Scan for the cell matching the given text and deliver its [X, Y] coordinate at center. 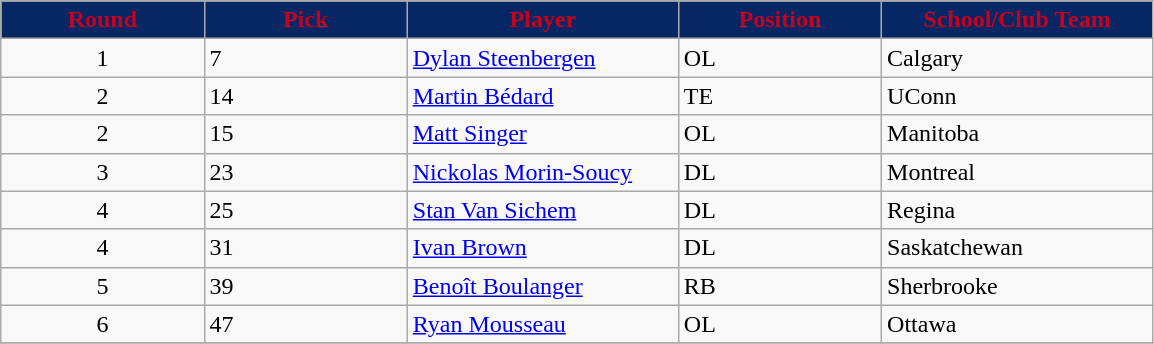
Calgary [1018, 58]
Ivan Brown [542, 248]
Benoît Boulanger [542, 286]
RB [780, 286]
15 [306, 134]
23 [306, 172]
Stan Van Sichem [542, 210]
Regina [1018, 210]
School/Club Team [1018, 20]
25 [306, 210]
7 [306, 58]
Pick [306, 20]
Matt Singer [542, 134]
14 [306, 96]
Manitoba [1018, 134]
Ryan Mousseau [542, 324]
Saskatchewan [1018, 248]
Dylan Steenbergen [542, 58]
Nickolas Morin-Soucy [542, 172]
5 [102, 286]
6 [102, 324]
UConn [1018, 96]
47 [306, 324]
3 [102, 172]
Player [542, 20]
Round [102, 20]
Montreal [1018, 172]
Sherbrooke [1018, 286]
Martin Bédard [542, 96]
TE [780, 96]
31 [306, 248]
Position [780, 20]
Ottawa [1018, 324]
1 [102, 58]
39 [306, 286]
